Return the (X, Y) coordinate for the center point of the cell that contains the specified text.  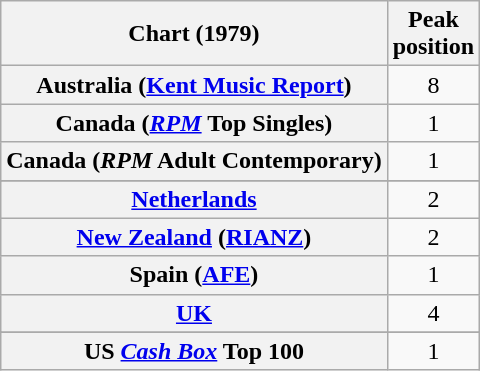
Australia (Kent Music Report) (194, 85)
Canada (RPM Adult Contemporary) (194, 161)
Canada (RPM Top Singles) (194, 123)
4 (433, 313)
Peakposition (433, 34)
8 (433, 85)
US Cash Box Top 100 (194, 351)
Spain (AFE) (194, 275)
Chart (1979) (194, 34)
Netherlands (194, 199)
New Zealand (RIANZ) (194, 237)
UK (194, 313)
